From the cell containing the given text, extract its center point as [x, y] coordinate. 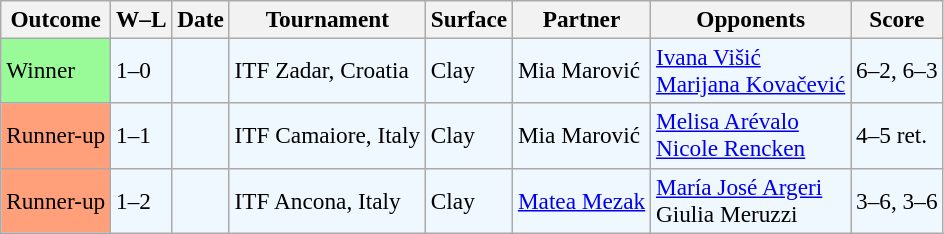
Outcome [56, 19]
ITF Camaiore, Italy [327, 136]
1–1 [142, 136]
ITF Zadar, Croatia [327, 70]
Score [897, 19]
Melisa Arévalo Nicole Rencken [751, 136]
1–0 [142, 70]
6–2, 6–3 [897, 70]
3–6, 3–6 [897, 200]
Opponents [751, 19]
Tournament [327, 19]
W–L [142, 19]
Winner [56, 70]
Partner [581, 19]
Surface [468, 19]
4–5 ret. [897, 136]
1–2 [142, 200]
María José Argeri Giulia Meruzzi [751, 200]
Date [200, 19]
Ivana Višić Marijana Kovačević [751, 70]
Matea Mezak [581, 200]
ITF Ancona, Italy [327, 200]
